Determine the (x, y) coordinate at the center of the cell enclosing the given text.  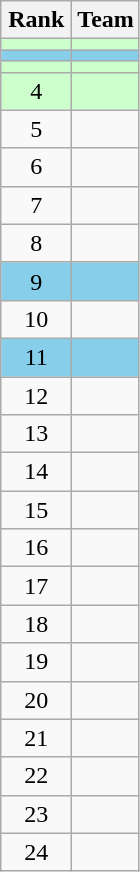
7 (36, 205)
9 (36, 281)
22 (36, 776)
12 (36, 395)
15 (36, 510)
11 (36, 357)
4 (36, 91)
5 (36, 129)
21 (36, 738)
18 (36, 624)
13 (36, 434)
19 (36, 662)
23 (36, 814)
Team (106, 20)
17 (36, 586)
8 (36, 243)
10 (36, 319)
20 (36, 700)
Rank (36, 20)
16 (36, 548)
14 (36, 472)
24 (36, 852)
6 (36, 167)
